Return the [x, y] coordinate for the center point of the cell that contains the specified text.  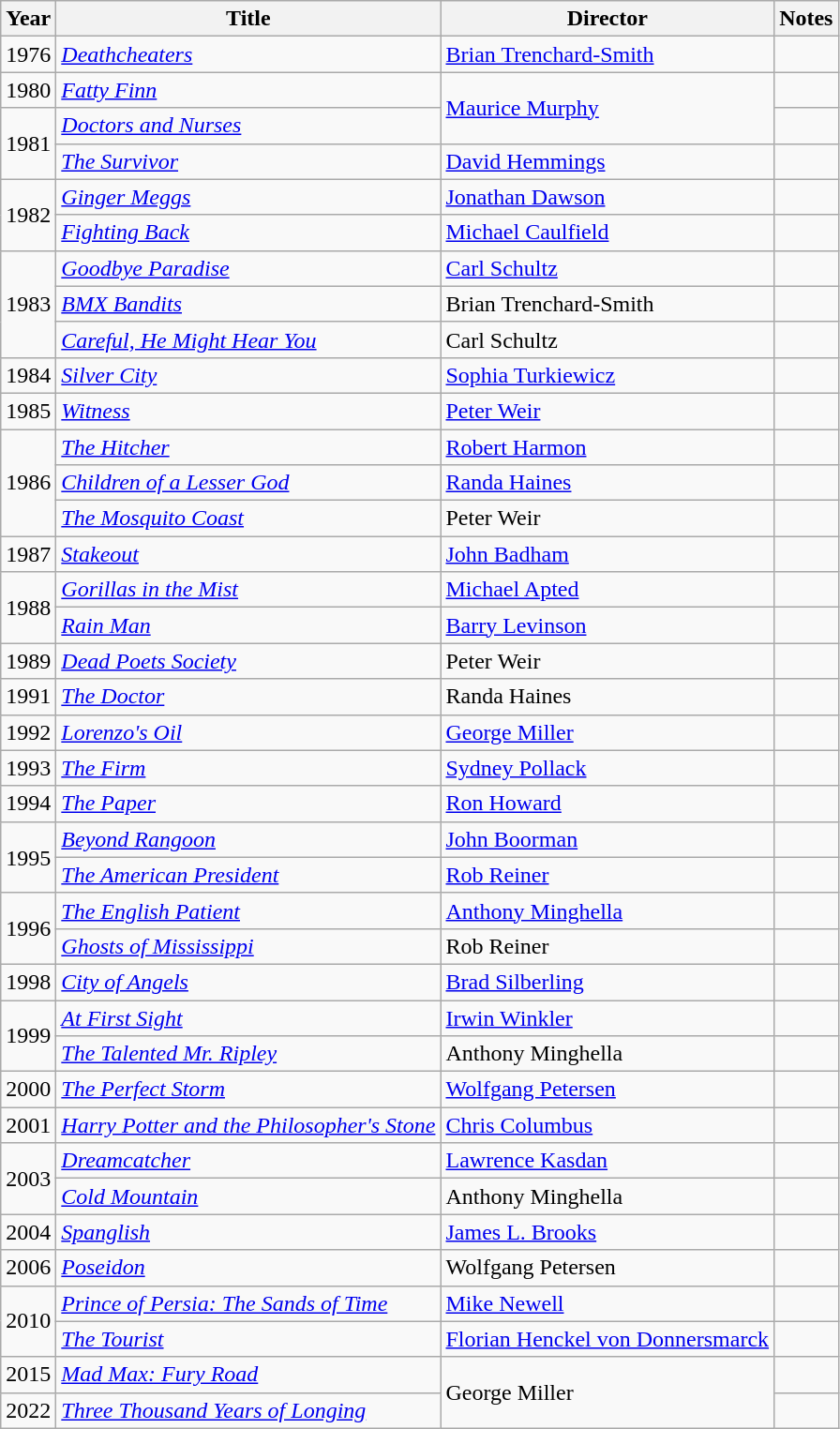
1995 [28, 857]
BMX Bandits [248, 304]
Lorenzo's Oil [248, 732]
1992 [28, 732]
1981 [28, 143]
1999 [28, 1035]
Spanglish [248, 1232]
Doctors and Nurses [248, 126]
Harry Potter and the Philosopher's Stone [248, 1125]
Michael Apted [607, 590]
2004 [28, 1232]
Beyond Rangoon [248, 839]
Fighting Back [248, 233]
Sophia Turkiewicz [607, 375]
The Survivor [248, 161]
1988 [28, 608]
1998 [28, 982]
1984 [28, 375]
Barry Levinson [607, 625]
Careful, He Might Hear You [248, 339]
Gorillas in the Mist [248, 590]
Cold Mountain [248, 1196]
2022 [28, 1410]
1980 [28, 90]
Ron Howard [607, 804]
The Paper [248, 804]
1996 [28, 928]
Mike Newell [607, 1303]
Prince of Persia: The Sands of Time [248, 1303]
Maurice Murphy [607, 108]
Robert Harmon [607, 447]
1994 [28, 804]
Poseidon [248, 1268]
Silver City [248, 375]
Jonathan Dawson [607, 197]
The Mosquito Coast [248, 519]
John Badham [607, 554]
1985 [28, 411]
Ginger Meggs [248, 197]
2003 [28, 1179]
1976 [28, 54]
Irwin Winkler [607, 1017]
John Boorman [607, 839]
Lawrence Kasdan [607, 1161]
The American President [248, 875]
The English Patient [248, 910]
Chris Columbus [607, 1125]
The Perfect Storm [248, 1090]
David Hemmings [607, 161]
2015 [28, 1375]
Children of a Lesser God [248, 483]
1991 [28, 697]
Notes [806, 19]
1993 [28, 768]
City of Angels [248, 982]
Rain Man [248, 625]
James L. Brooks [607, 1232]
Deathcheaters [248, 54]
Mad Max: Fury Road [248, 1375]
Goodbye Paradise [248, 268]
The Doctor [248, 697]
2001 [28, 1125]
Florian Henckel von Donnersmarck [607, 1339]
Title [248, 19]
Stakeout [248, 554]
The Firm [248, 768]
Dreamcatcher [248, 1161]
1989 [28, 661]
Director [607, 19]
2006 [28, 1268]
The Talented Mr. Ripley [248, 1054]
Dead Poets Society [248, 661]
Witness [248, 411]
2000 [28, 1090]
Michael Caulfield [607, 233]
1983 [28, 304]
1982 [28, 215]
The Hitcher [248, 447]
At First Sight [248, 1017]
The Tourist [248, 1339]
1986 [28, 483]
1987 [28, 554]
Year [28, 19]
Brad Silberling [607, 982]
Three Thousand Years of Longing [248, 1410]
Sydney Pollack [607, 768]
2010 [28, 1321]
Fatty Finn [248, 90]
Ghosts of Mississippi [248, 946]
